From the cell containing the given text, extract its center point as [X, Y] coordinate. 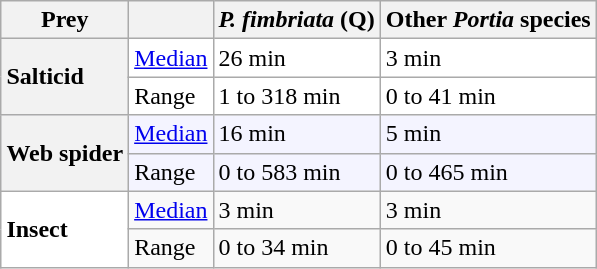
Insect [65, 229]
Salticid [65, 77]
16 min [296, 134]
0 to 34 min [296, 248]
Prey [65, 20]
5 min [488, 134]
0 to 45 min [488, 248]
1 to 318 min [296, 96]
0 to 41 min [488, 96]
Web spider [65, 153]
0 to 583 min [296, 172]
26 min [296, 58]
Other Portia species [488, 20]
0 to 465 min [488, 172]
P. fimbriata (Q) [296, 20]
